Determine the [x, y] coordinate at the center of the cell enclosing the given text.  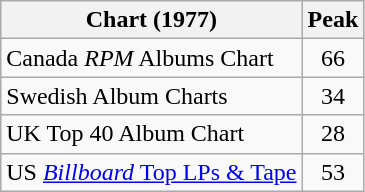
66 [333, 58]
34 [333, 96]
Peak [333, 20]
28 [333, 134]
53 [333, 172]
UK Top 40 Album Chart [152, 134]
Chart (1977) [152, 20]
Canada RPM Albums Chart [152, 58]
Swedish Album Charts [152, 96]
US Billboard Top LPs & Tape [152, 172]
